Extract the [X, Y] coordinate from the center of the cell holding the provided text.  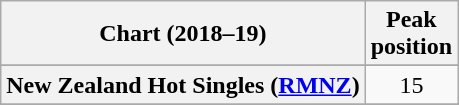
New Zealand Hot Singles (RMNZ) [183, 85]
Peakposition [411, 34]
15 [411, 85]
Chart (2018–19) [183, 34]
